Capture the cell that displays the provided text and extract its (X, Y) central coordinate. 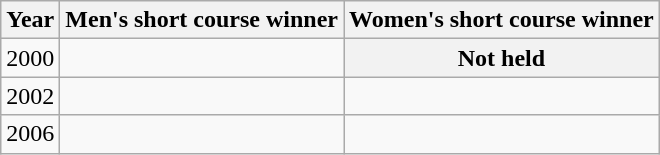
Men's short course winner (202, 20)
2006 (30, 134)
2000 (30, 58)
2002 (30, 96)
Women's short course winner (502, 20)
Not held (502, 58)
Year (30, 20)
